Provide the (X, Y) coordinate of the cell's center where the given text is located.  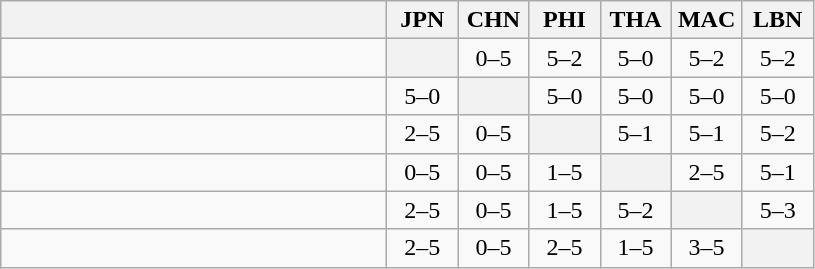
JPN (422, 20)
THA (636, 20)
CHN (494, 20)
5–3 (778, 210)
PHI (564, 20)
3–5 (706, 248)
LBN (778, 20)
MAC (706, 20)
